Identify which cell holds the provided text, then report its [X, Y] central coordinate. 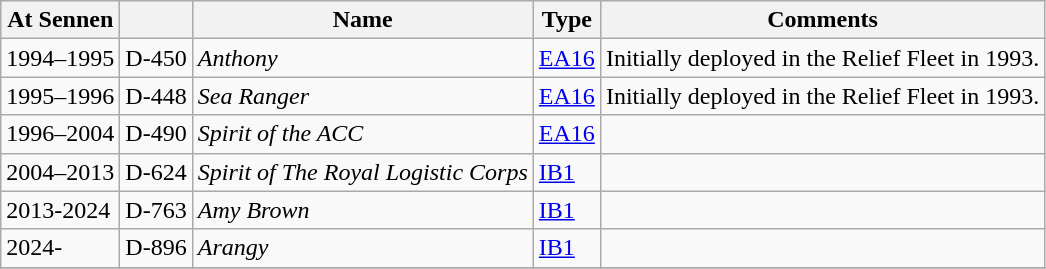
1995–1996 [60, 96]
Name [362, 20]
D-490 [156, 134]
At Sennen [60, 20]
2004–2013 [60, 172]
Type [566, 20]
Comments [822, 20]
Amy Brown [362, 210]
Spirit of The Royal Logistic Corps [362, 172]
Anthony [362, 58]
2013-2024 [60, 210]
1996–2004 [60, 134]
D-450 [156, 58]
Sea Ranger [362, 96]
D-763 [156, 210]
Arangy [362, 248]
1994–1995 [60, 58]
D-896 [156, 248]
D-624 [156, 172]
2024- [60, 248]
D-448 [156, 96]
Spirit of the ACC [362, 134]
